Provide the [x, y] coordinate of the cell's center where the given text is located.  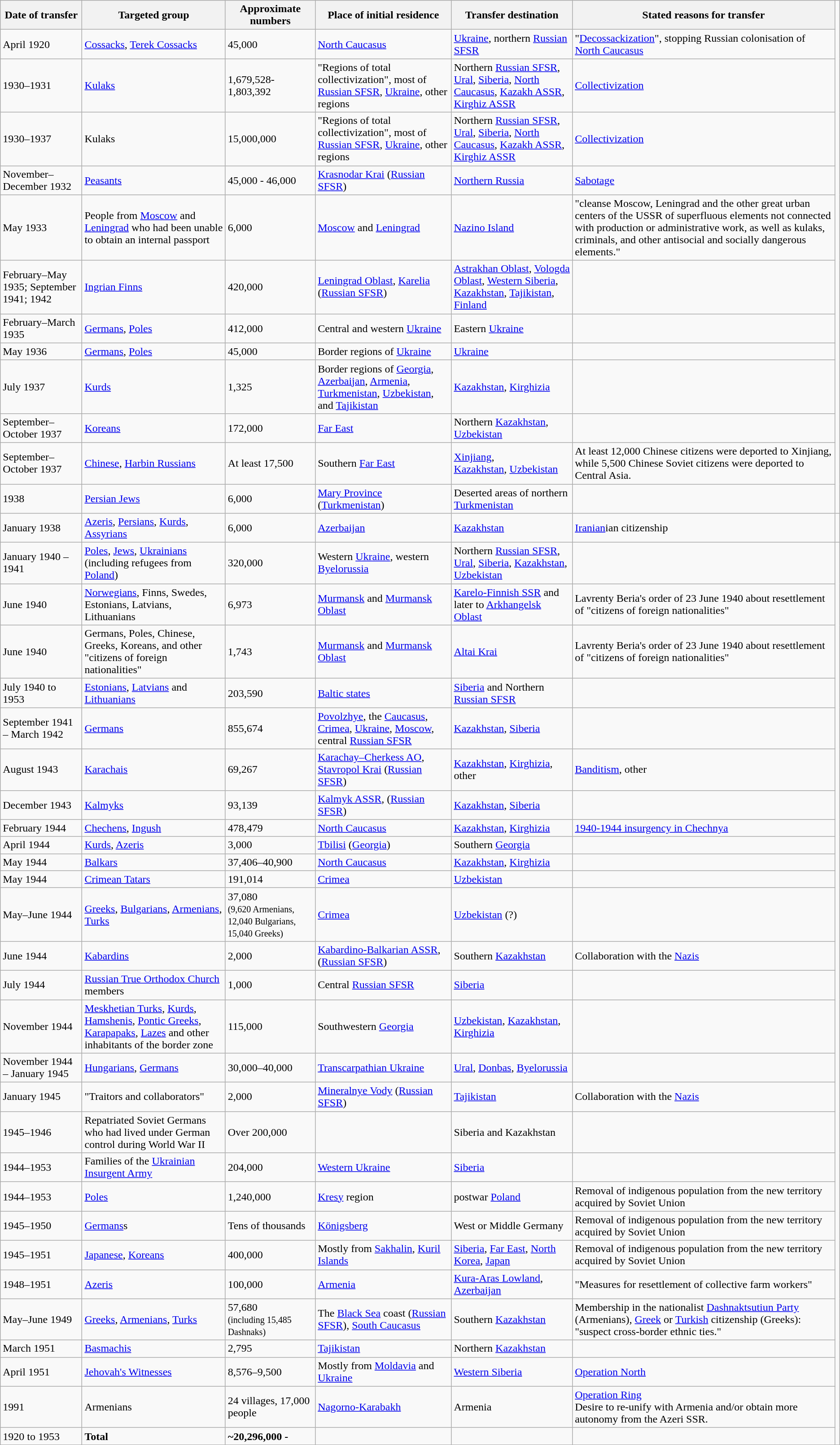
Germans, Poles, Chinese, Greeks, Koreans, and other "citizens of foreign nationalities" [153, 652]
203,590 [270, 693]
Northern Russia [512, 180]
100,000 [270, 1284]
December 1943 [41, 805]
May 1933 [41, 228]
Southwestern Georgia [383, 1027]
Krasnodar Krai (Russian SFSR) [383, 180]
1930–1937 [41, 139]
Russian True Orthodox Church members [153, 985]
Kazakhstan, Kirghizia, other [512, 770]
204,000 [270, 1168]
January 1938 [41, 528]
Northern Kazakhstan [512, 1349]
Karachais [153, 770]
Koreans [153, 428]
30,000–40,000 [270, 1068]
~20,296,000 - [270, 1436]
Leningrad Oblast, Karelia (Russian SFSR) [383, 287]
Kalmyks [153, 805]
Targeted group [153, 15]
Banditism, other [704, 770]
Sabotage [704, 180]
Mostly from Moldavia and Ukraine [383, 1371]
Kurds [153, 387]
1920 to 1953 [41, 1436]
Transfer destination [512, 15]
Astrakhan Oblast, Vologda Oblast, Western Siberia, Kazakhstan, Tajikistan, Finland [512, 287]
57,680(including 15,485 Dashnaks) [270, 1319]
"Decossackization", stopping Russian colonisation of North Caucasus [704, 44]
Border regions of Georgia, Azerbaijan, Armenia, Turkmenistan, Uzbekistan, and Tajikistan [383, 387]
Eastern Ukraine [512, 328]
Membership in the nationalist Dashnaktsutiun Party (Armenians), Greek or Turkish citizenship (Greeks): "suspect cross-border ethnic ties." [704, 1319]
Central and western Ukraine [383, 328]
1,000 [270, 985]
1945–1950 [41, 1226]
Southern Far East [383, 463]
Crimean Tatars [153, 879]
Siberia and Northern Russian SFSR [512, 693]
May–June 1944 [41, 915]
Germanss [153, 1226]
Uzbekistan (?) [512, 915]
January 1945 [41, 1097]
Families of the Ukrainian Insurgent Army [153, 1168]
Karelo-Finnish SSR and later to Arkhangelsk Oblast [512, 604]
Xinjiang,Kazakhstan, Uzbekistan [512, 463]
Transcarpathian Ukraine [383, 1068]
Siberia and Kazakhstan [512, 1132]
69,267 [270, 770]
Nagorno-Karabakh [383, 1407]
West or Middle Germany [512, 1226]
Estonians, Latvians and Lithuanians [153, 693]
Over 200,000 [270, 1132]
Chinese, Harbin Russians [153, 463]
Iranianian citizenship [704, 528]
Ukraine [512, 351]
37,406–40,900 [270, 862]
Place of initial residence [383, 15]
Balkars [153, 862]
37,080(9,620 Armenians, 12,040 Bulgarians, 15,040 Greeks) [270, 915]
Cossacks, Terek Cossacks [153, 44]
1945–1951 [41, 1255]
April 1920 [41, 44]
At least 17,500 [270, 463]
May 1936 [41, 351]
Japanese, Koreans [153, 1255]
Kura-Aras Lowland, Azerbaijan [512, 1284]
Armenians [153, 1407]
November 1944 – January 1945 [41, 1068]
February 1944 [41, 828]
April 1951 [41, 1371]
"Measures for resettlement of collective farm workers" [704, 1284]
412,000 [270, 328]
Kabardino-Balkarian ASSR, (Russian SFSR) [383, 956]
August 1943 [41, 770]
3,000 [270, 845]
Total [153, 1436]
855,674 [270, 728]
Ural, Donbas, Byelorussia [512, 1068]
May–June 1949 [41, 1319]
January 1940 – 1941 [41, 563]
Ukraine, northern Russian SFSR [512, 44]
Approximate numbers [270, 15]
15,000,000 [270, 139]
2,795 [270, 1349]
1940-1944 insurgency in Chechnya [704, 828]
Stated reasons for transfer [704, 15]
1945–1946 [41, 1132]
Persian Jews [153, 498]
400,000 [270, 1255]
Uzbekistan, Kazakhstan, Kirghizia [512, 1027]
November–December 1932 [41, 180]
February–May 1935; September 1941; 1942 [41, 287]
Siberia, Far East, North Korea, Japan [512, 1255]
172,000 [270, 428]
Repatriated Soviet Germans who had lived under German control during World War II [153, 1132]
Karachay–Cherkess AO, Stavropol Krai (Russian SFSR) [383, 770]
Altai Krai [512, 652]
Kresy region [383, 1196]
Southern Georgia [512, 845]
1938 [41, 498]
24 villages, 17,000 people [270, 1407]
Poles, Jews, Ukrainians (including refugees from Poland) [153, 563]
Meskhetian Turks, Kurds, Hamshenis, Pontic Greeks, Karapapaks, Lazes and other inhabitants of the border zone [153, 1027]
Uzbekistan [512, 879]
1,743 [270, 652]
1930–1931 [41, 85]
Tens of thousands [270, 1226]
Deserted areas of northern Turkmenistan [512, 498]
1,679,528- 1,803,392 [270, 85]
Germans [153, 728]
March 1951 [41, 1349]
Peasants [153, 180]
6,973 [270, 604]
320,000 [270, 563]
Northern Russian SFSR, Ural, Siberia, Kazakhstan, Uzbekistan [512, 563]
Azeris [153, 1284]
The Black Sea coast (Russian SFSR), South Caucasus [383, 1319]
Greeks, Bulgarians, Armenians, Turks [153, 915]
At least 12,000 Chinese citizens were deported to Xinjiang, while 5,500 Chinese Soviet citizens were deported to Central Asia. [704, 463]
Poles [153, 1196]
Kazakhstan [512, 528]
Povolzhye, the Caucasus, Crimea, Ukraine, Moscow, central Russian SFSR [383, 728]
September 1941 – March 1942 [41, 728]
postwar Poland [512, 1196]
February–March 1935 [41, 328]
Norwegians, Finns, Swedes, Estonians, Latvians, Lithuanians [153, 604]
July 1940 to 1953 [41, 693]
Moscow and Leningrad [383, 228]
Northern Kazakhstan, Uzbekistan [512, 428]
Mineralnye Vody (Russian SFSR) [383, 1097]
November 1944 [41, 1027]
Königsberg [383, 1226]
1948–1951 [41, 1284]
Greeks, Armenians, Turks [153, 1319]
Mary Province (Turkmenistan) [383, 498]
Mostly from Sakhalin, Kuril Islands [383, 1255]
"Traitors and collaborators" [153, 1097]
Kabardins [153, 956]
Nazino Island [512, 228]
July 1937 [41, 387]
93,139 [270, 805]
191,014 [270, 879]
Jehovah's Witnesses [153, 1371]
July 1944 [41, 985]
115,000 [270, 1027]
People from Moscow and Leningrad who had been unable to obtain an internal passport [153, 228]
Date of transfer [41, 15]
Western Ukraine [383, 1168]
Baltic states [383, 693]
April 1944 [41, 845]
Operation North [704, 1371]
Western Siberia [512, 1371]
1991 [41, 1407]
478,479 [270, 828]
Tbilisi (Georgia) [383, 845]
Azeris, Persians, Kurds, Assyrians [153, 528]
Western Ukraine, western Byelorussia [383, 563]
Chechens, Ingush [153, 828]
8,576–9,500 [270, 1371]
June 1944 [41, 956]
Ingrian Finns [153, 287]
45,000 - 46,000 [270, 180]
420,000 [270, 287]
Far East [383, 428]
1,240,000 [270, 1196]
Border regions of Ukraine [383, 351]
Central Russian SFSR [383, 985]
Operation RingDesire to re-unify with Armenia and/or obtain more autonomy from the Azeri SSR. [704, 1407]
Hungarians, Germans [153, 1068]
Kalmyk ASSR, (Russian SFSR) [383, 805]
1,325 [270, 387]
Kurds, Azeris [153, 845]
Basmachis [153, 1349]
Azerbaijan [383, 528]
